Return the [X, Y] coordinate for the center point of the cell that contains the specified text.  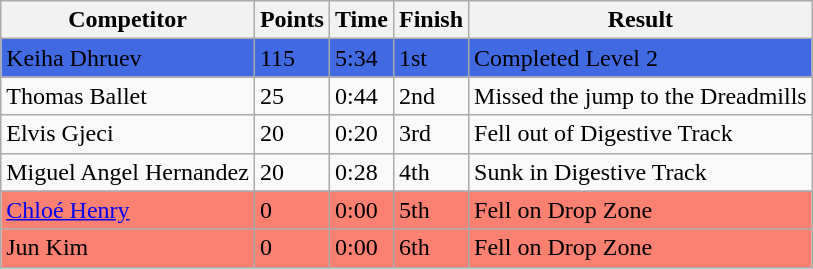
Result [641, 20]
Missed the jump to the Dreadmills [641, 96]
0:28 [361, 172]
115 [292, 58]
Keiha Dhruev [128, 58]
Sunk in Digestive Track [641, 172]
25 [292, 96]
Chloé Henry [128, 210]
Completed Level 2 [641, 58]
5:34 [361, 58]
Time [361, 20]
Elvis Gjeci [128, 134]
Points [292, 20]
Fell out of Digestive Track [641, 134]
Competitor [128, 20]
1st [430, 58]
Jun Kim [128, 248]
Thomas Ballet [128, 96]
6th [430, 248]
Finish [430, 20]
2nd [430, 96]
0:44 [361, 96]
4th [430, 172]
5th [430, 210]
Miguel Angel Hernandez [128, 172]
3rd [430, 134]
0:20 [361, 134]
